Pinpoint the cell where the given text exists, returning its (x, y) midpoint coordinate. 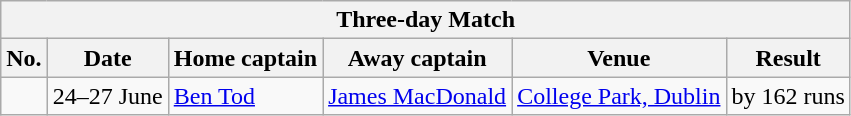
by 162 runs (788, 96)
Away captain (418, 58)
Venue (619, 58)
College Park, Dublin (619, 96)
James MacDonald (418, 96)
Ben Tod (245, 96)
24–27 June (108, 96)
Result (788, 58)
Date (108, 58)
Home captain (245, 58)
Three-day Match (426, 20)
No. (24, 58)
